Find where the given text appears and provide that cell's center as (X, Y) coordinate. 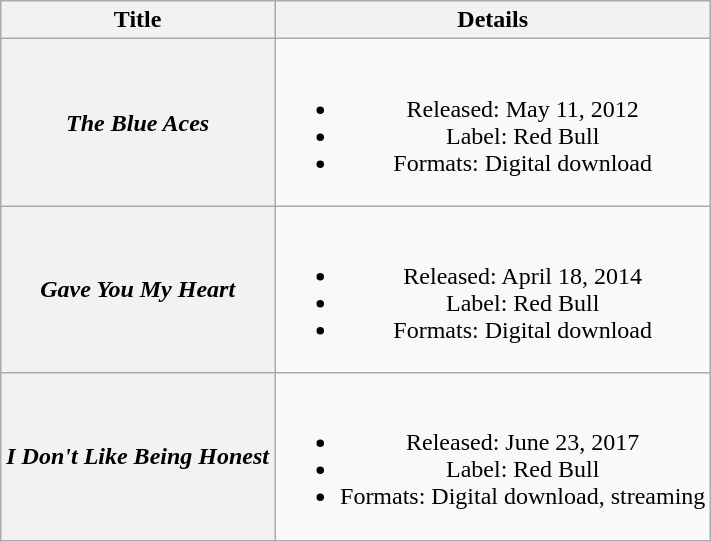
Gave You My Heart (138, 290)
Title (138, 20)
Released: June 23, 2017Label: Red BullFormats: Digital download, streaming (492, 456)
Released: May 11, 2012Label: Red BullFormats: Digital download (492, 122)
Details (492, 20)
Released: April 18, 2014Label: Red BullFormats: Digital download (492, 290)
The Blue Aces (138, 122)
I Don't Like Being Honest (138, 456)
